Determine the [X, Y] coordinate at the center of the cell enclosing the given text.  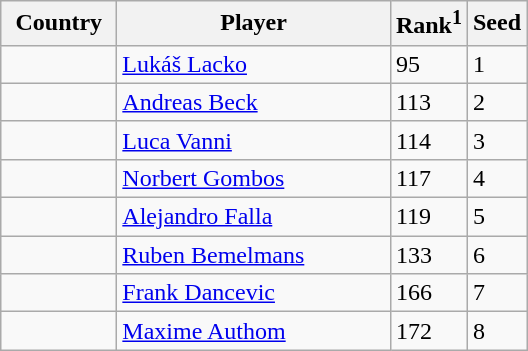
3 [496, 140]
Maxime Authom [254, 331]
172 [428, 331]
Player [254, 24]
133 [428, 255]
113 [428, 102]
2 [496, 102]
6 [496, 255]
1 [496, 64]
Andreas Beck [254, 102]
5 [496, 217]
117 [428, 178]
Norbert Gombos [254, 178]
Seed [496, 24]
Rank1 [428, 24]
Country [59, 24]
Ruben Bemelmans [254, 255]
114 [428, 140]
4 [496, 178]
7 [496, 293]
Luca Vanni [254, 140]
95 [428, 64]
Frank Dancevic [254, 293]
166 [428, 293]
Lukáš Lacko [254, 64]
Alejandro Falla [254, 217]
119 [428, 217]
8 [496, 331]
